From the cell containing the given text, extract its center point as (x, y) coordinate. 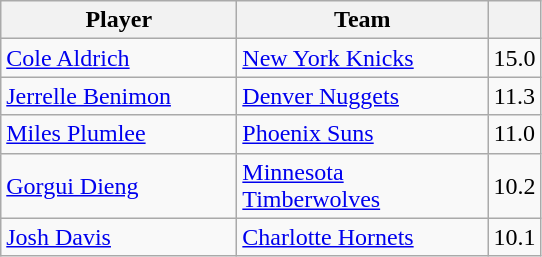
New York Knicks (362, 58)
Denver Nuggets (362, 96)
11.3 (514, 96)
Cole Aldrich (119, 58)
Charlotte Hornets (362, 237)
Gorgui Dieng (119, 186)
11.0 (514, 134)
Team (362, 20)
Phoenix Suns (362, 134)
15.0 (514, 58)
Jerrelle Benimon (119, 96)
10.1 (514, 237)
Josh Davis (119, 237)
Minnesota Timberwolves (362, 186)
10.2 (514, 186)
Player (119, 20)
Miles Plumlee (119, 134)
